Capture the cell that displays the provided text and extract its (x, y) central coordinate. 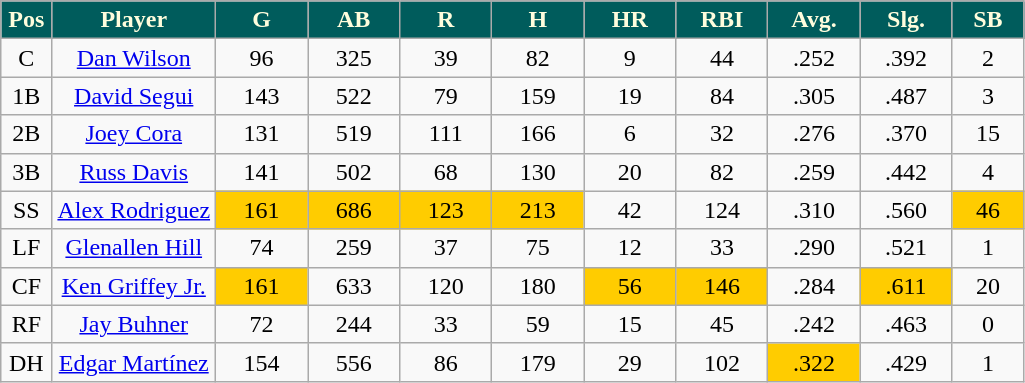
Dan Wilson (134, 58)
.429 (906, 362)
141 (262, 172)
.310 (814, 210)
39 (446, 58)
111 (446, 134)
1B (26, 96)
Glenallen Hill (134, 248)
180 (538, 286)
37 (446, 248)
.259 (814, 172)
CF (26, 286)
Avg. (814, 20)
R (446, 20)
.252 (814, 58)
2 (988, 58)
David Segui (134, 96)
RF (26, 324)
519 (354, 134)
75 (538, 248)
259 (354, 248)
86 (446, 362)
Slg. (906, 20)
32 (722, 134)
.305 (814, 96)
.370 (906, 134)
45 (722, 324)
146 (722, 286)
56 (630, 286)
.276 (814, 134)
686 (354, 210)
102 (722, 362)
.611 (906, 286)
C (26, 58)
143 (262, 96)
H (538, 20)
HR (630, 20)
96 (262, 58)
166 (538, 134)
74 (262, 248)
19 (630, 96)
Pos (26, 20)
120 (446, 286)
SS (26, 210)
2B (26, 134)
.521 (906, 248)
44 (722, 58)
179 (538, 362)
12 (630, 248)
124 (722, 210)
244 (354, 324)
.560 (906, 210)
.284 (814, 286)
522 (354, 96)
4 (988, 172)
RBI (722, 20)
Joey Cora (134, 134)
42 (630, 210)
.290 (814, 248)
123 (446, 210)
84 (722, 96)
6 (630, 134)
502 (354, 172)
213 (538, 210)
.487 (906, 96)
SB (988, 20)
AB (354, 20)
46 (988, 210)
325 (354, 58)
LF (26, 248)
3 (988, 96)
9 (630, 58)
.242 (814, 324)
159 (538, 96)
Russ Davis (134, 172)
29 (630, 362)
0 (988, 324)
.392 (906, 58)
Player (134, 20)
79 (446, 96)
DH (26, 362)
556 (354, 362)
154 (262, 362)
G (262, 20)
Alex Rodriguez (134, 210)
Ken Griffey Jr. (134, 286)
59 (538, 324)
633 (354, 286)
68 (446, 172)
.463 (906, 324)
3B (26, 172)
72 (262, 324)
Jay Buhner (134, 324)
.322 (814, 362)
130 (538, 172)
.442 (906, 172)
131 (262, 134)
Edgar Martínez (134, 362)
